Extract the [x, y] coordinate from the center of the cell holding the provided text.  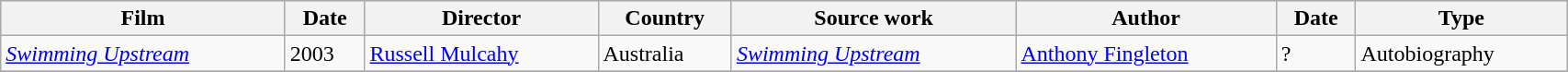
Author [1146, 18]
? [1315, 54]
Anthony Fingleton [1146, 54]
Australia [665, 54]
Director [481, 18]
Country [665, 18]
Type [1461, 18]
Russell Mulcahy [481, 54]
Autobiography [1461, 54]
Source work [874, 18]
Film [143, 18]
2003 [325, 54]
